Capture the cell that displays the provided text and extract its [x, y] central coordinate. 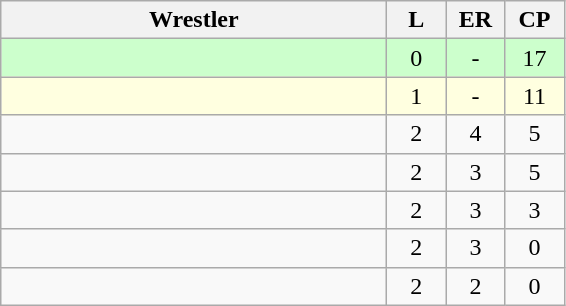
4 [476, 134]
ER [476, 20]
Wrestler [194, 20]
1 [416, 96]
L [416, 20]
17 [534, 58]
CP [534, 20]
11 [534, 96]
